Return the [X, Y] coordinate for the center point of the cell that contains the specified text.  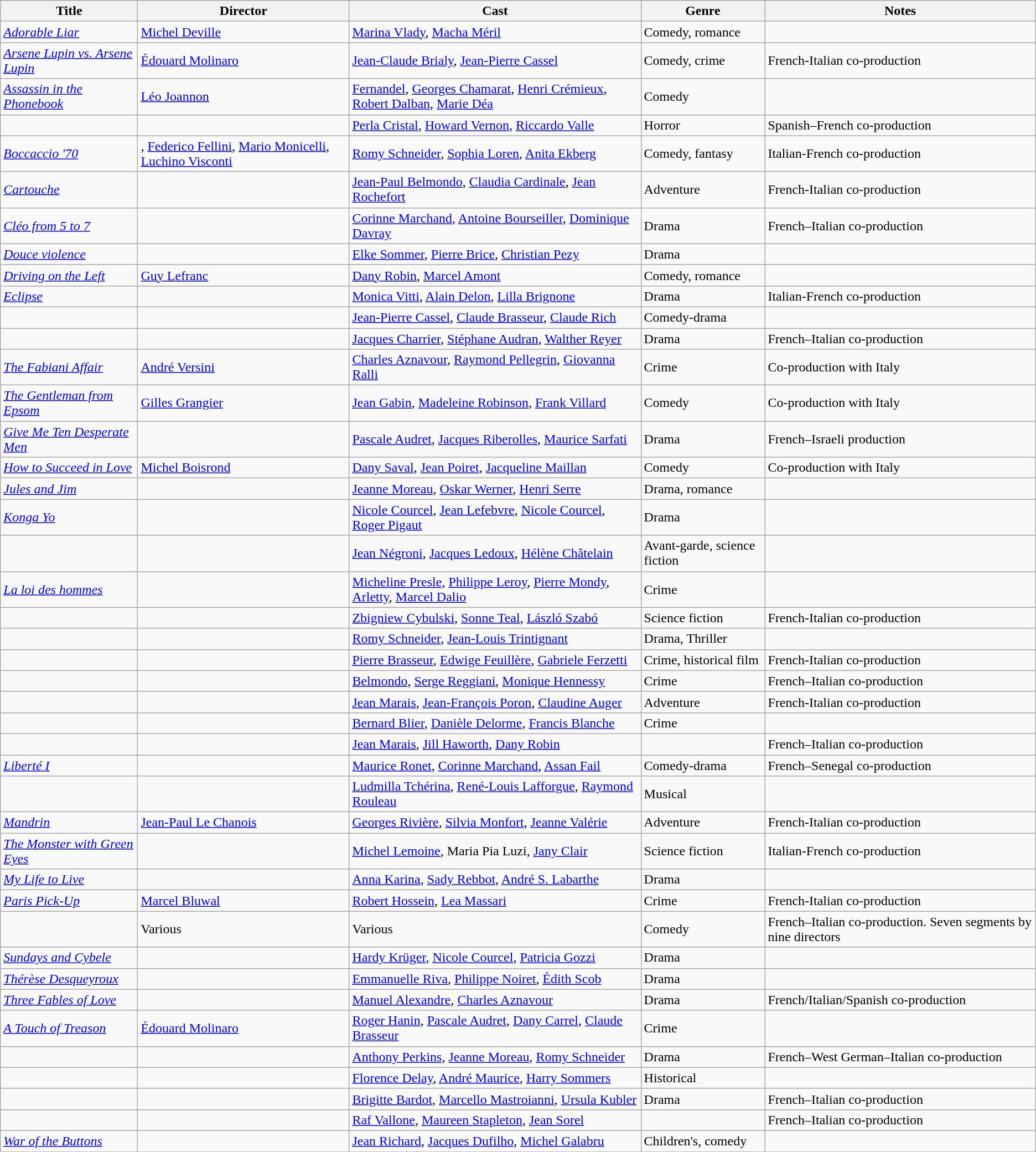
Crime, historical film [703, 660]
Robert Hossein, Lea Massari [495, 901]
Pierre Brasseur, Edwige Feuillère, Gabriele Ferzetti [495, 660]
Jacques Charrier, Stéphane Audran, Walther Reyer [495, 338]
Director [244, 11]
Fernandel, Georges Chamarat, Henri Crémieux, Robert Dalban, Marie Déa [495, 96]
Micheline Presle, Philippe Leroy, Pierre Mondy, Arletty, Marcel Dalio [495, 589]
Thérèse Desqueyroux [69, 979]
French/Italian/Spanish co-production [900, 1000]
Jean Marais, Jill Haworth, Dany Robin [495, 744]
Jean Richard, Jacques Dufilho, Michel Galabru [495, 1141]
Marina Vlady, Macha Méril [495, 32]
Paris Pick-Up [69, 901]
Nicole Courcel, Jean Lefebvre, Nicole Courcel, Roger Pigaut [495, 517]
Jean-Claude Brialy, Jean-Pierre Cassel [495, 61]
Jean-Paul Le Chanois [244, 823]
, Federico Fellini, Mario Monicelli, Luchino Visconti [244, 154]
Dany Saval, Jean Poiret, Jacqueline Maillan [495, 468]
Manuel Alexandre, Charles Aznavour [495, 1000]
Jean-Pierre Cassel, Claude Brasseur, Claude Rich [495, 317]
Elke Sommer, Pierre Brice, Christian Pezy [495, 254]
Drama, Thriller [703, 639]
My Life to Live [69, 880]
Hardy Krüger, Nicole Courcel, Patricia Gozzi [495, 958]
Title [69, 11]
Konga Yo [69, 517]
Eclipse [69, 296]
Romy Schneider, Sophia Loren, Anita Ekberg [495, 154]
Charles Aznavour, Raymond Pellegrin, Giovanna Ralli [495, 368]
Give Me Ten Desperate Men [69, 440]
Jean Gabin, Madeleine Robinson, Frank Villard [495, 403]
Romy Schneider, Jean-Louis Trintignant [495, 639]
Michel Boisrond [244, 468]
Jeanne Moreau, Oskar Werner, Henri Serre [495, 489]
Cartouche [69, 189]
French–Israeli production [900, 440]
Assassin in the Phonebook [69, 96]
Pascale Audret, Jacques Riberolles, Maurice Sarfati [495, 440]
Jules and Jim [69, 489]
Léo Joannon [244, 96]
Comedy, fantasy [703, 154]
Jean Marais, Jean-François Poron, Claudine Auger [495, 702]
Ludmilla Tchérina, René-Louis Lafforgue, Raymond Rouleau [495, 794]
Anthony Perkins, Jeanne Moreau, Romy Schneider [495, 1057]
Bernard Blier, Danièle Delorme, Francis Blanche [495, 723]
French–Senegal co-production [900, 766]
Three Fables of Love [69, 1000]
The Fabiani Affair [69, 368]
Genre [703, 11]
Zbigniew Cybulski, Sonne Teal, László Szabó [495, 618]
Cléo from 5 to 7 [69, 226]
The Gentleman from Epsom [69, 403]
Comedy, crime [703, 61]
War of the Buttons [69, 1141]
Avant-garde, science fiction [703, 554]
The Monster with Green Eyes [69, 851]
Mandrin [69, 823]
Horror [703, 125]
Michel Deville [244, 32]
Emmanuelle Riva, Philippe Noiret, Édith Scob [495, 979]
Guy Lefranc [244, 275]
Sundays and Cybele [69, 958]
Boccaccio '70 [69, 154]
Driving on the Left [69, 275]
Perla Cristal, Howard Vernon, Riccardo Valle [495, 125]
Jean-Paul Belmondo, Claudia Cardinale, Jean Rochefort [495, 189]
Anna Karina, Sady Rebbot, André S. Labarthe [495, 880]
André Versini [244, 368]
Roger Hanin, Pascale Audret, Dany Carrel, Claude Brasseur [495, 1029]
Liberté I [69, 766]
Georges Rivière, Silvia Monfort, Jeanne Valérie [495, 823]
Drama, romance [703, 489]
Monica Vitti, Alain Delon, Lilla Brignone [495, 296]
Musical [703, 794]
French–Italian co-production. Seven segments by nine directors [900, 929]
How to Succeed in Love [69, 468]
Maurice Ronet, Corinne Marchand, Assan Fail [495, 766]
Douce violence [69, 254]
Historical [703, 1078]
Michel Lemoine, Maria Pia Luzi, Jany Clair [495, 851]
Children's, comedy [703, 1141]
Belmondo, Serge Reggiani, Monique Hennessy [495, 681]
Jean Négroni, Jacques Ledoux, Hélène Châtelain [495, 554]
Adorable Liar [69, 32]
Corinne Marchand, Antoine Bourseiller, Dominique Davray [495, 226]
La loi des hommes [69, 589]
Spanish–French co-production [900, 125]
Brigitte Bardot, Marcello Mastroianni, Ursula Kubler [495, 1099]
Arsene Lupin vs. Arsene Lupin [69, 61]
Marcel Bluwal [244, 901]
Raf Vallone, Maureen Stapleton, Jean Sorel [495, 1120]
French–West German–Italian co-production [900, 1057]
Florence Delay, André Maurice, Harry Sommers [495, 1078]
Cast [495, 11]
A Touch of Treason [69, 1029]
Gilles Grangier [244, 403]
Dany Robin, Marcel Amont [495, 275]
Notes [900, 11]
